From the cell containing the given text, extract its center point as [X, Y] coordinate. 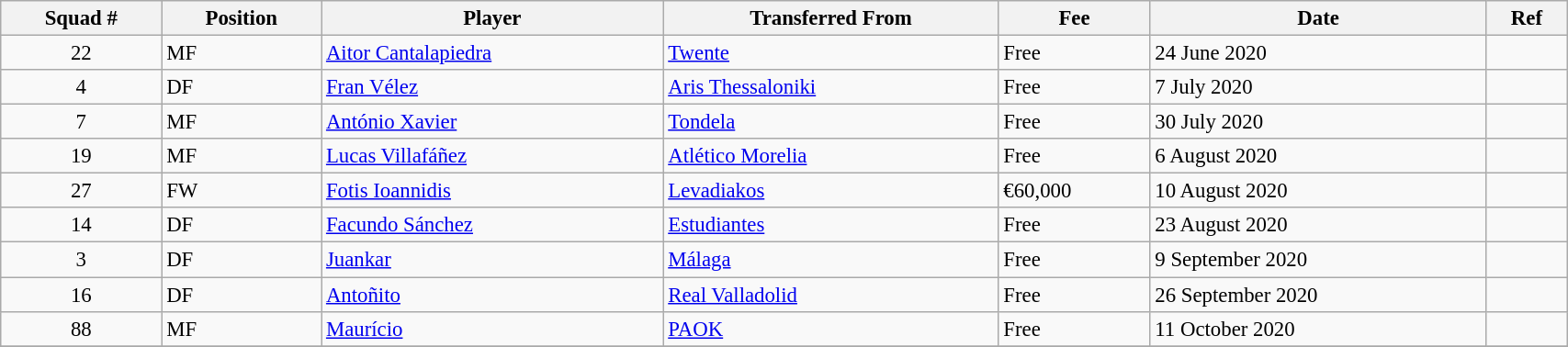
22 [81, 53]
Aris Thessaloniki [830, 87]
24 June 2020 [1318, 53]
António Xavier [492, 122]
4 [81, 87]
30 July 2020 [1318, 122]
€60,000 [1075, 191]
26 September 2020 [1318, 295]
Tondela [830, 122]
Lucas Villafáñez [492, 156]
Transferred From [830, 18]
Real Valladolid [830, 295]
88 [81, 329]
Twente [830, 53]
Aitor Cantalapiedra [492, 53]
6 August 2020 [1318, 156]
PAOK [830, 329]
Date [1318, 18]
Maurício [492, 329]
Ref [1527, 18]
19 [81, 156]
Fee [1075, 18]
14 [81, 225]
3 [81, 260]
Fran Vélez [492, 87]
9 September 2020 [1318, 260]
Position [242, 18]
Levadiakos [830, 191]
Facundo Sánchez [492, 225]
11 October 2020 [1318, 329]
16 [81, 295]
Fotis Ioannidis [492, 191]
Player [492, 18]
Atlético Morelia [830, 156]
Antoñito [492, 295]
Estudiantes [830, 225]
Málaga [830, 260]
FW [242, 191]
7 July 2020 [1318, 87]
10 August 2020 [1318, 191]
7 [81, 122]
Squad # [81, 18]
27 [81, 191]
23 August 2020 [1318, 225]
Juankar [492, 260]
